Search for the cell housing the specified text and yield its [x, y] center coordinate. 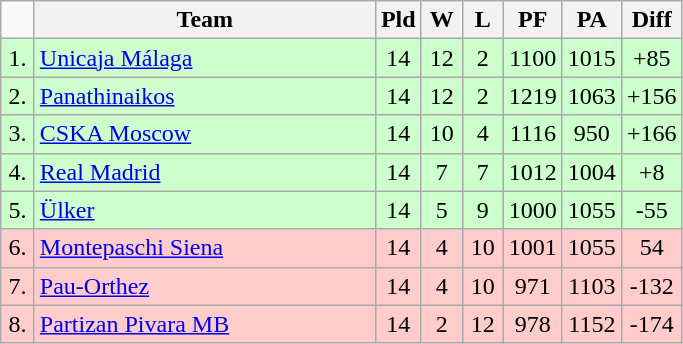
PA [592, 20]
1116 [532, 134]
7. [18, 286]
1063 [592, 96]
1015 [592, 58]
CSKA Moscow [204, 134]
2. [18, 96]
Diff [652, 20]
3. [18, 134]
Panathinaikos [204, 96]
54 [652, 248]
Real Madrid [204, 172]
1103 [592, 286]
1001 [532, 248]
+166 [652, 134]
5. [18, 210]
Partizan Pivara MB [204, 324]
1012 [532, 172]
Pau-Orthez [204, 286]
4. [18, 172]
PF [532, 20]
Team [204, 20]
Ülker [204, 210]
+8 [652, 172]
1004 [592, 172]
-55 [652, 210]
Unicaja Málaga [204, 58]
W [442, 20]
950 [592, 134]
8. [18, 324]
-132 [652, 286]
Montepaschi Siena [204, 248]
1. [18, 58]
9 [482, 210]
L [482, 20]
978 [532, 324]
+156 [652, 96]
1152 [592, 324]
Pld [398, 20]
1100 [532, 58]
971 [532, 286]
6. [18, 248]
-174 [652, 324]
1219 [532, 96]
5 [442, 210]
+85 [652, 58]
1000 [532, 210]
